Pinpoint the cell where the given text exists, returning its [X, Y] midpoint coordinate. 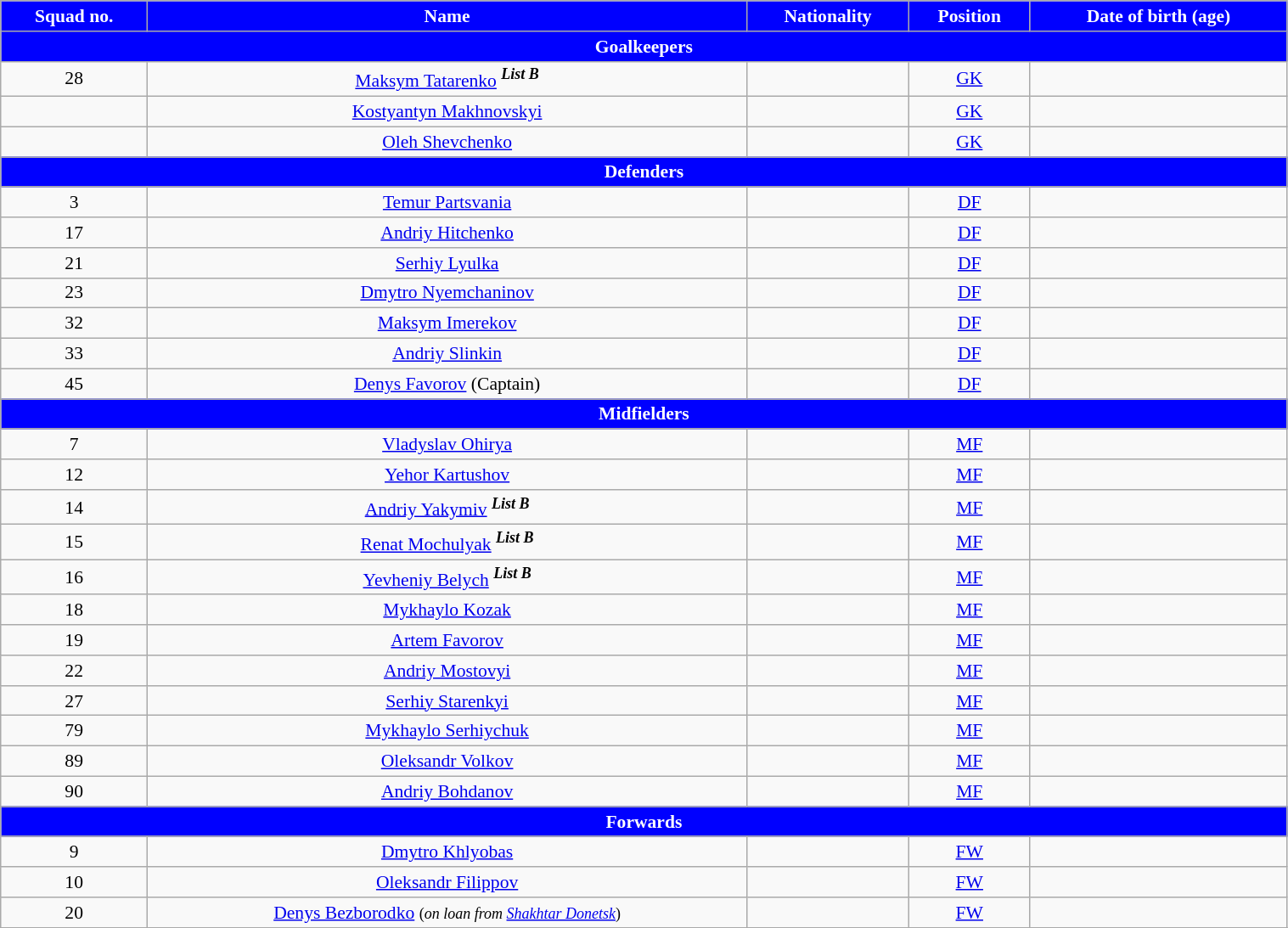
90 [75, 792]
Renat Mochulyak List B [447, 542]
Mykhaylo Kozak [447, 610]
Yehor Kartushov [447, 475]
10 [75, 882]
89 [75, 762]
Andriy Bohdanov [447, 792]
79 [75, 731]
Oleh Shevchenko [447, 142]
Dmytro Nyemchaninov [447, 293]
Oleksandr Volkov [447, 762]
23 [75, 293]
18 [75, 610]
Nationality [829, 16]
Andriy Mostovyi [447, 671]
28 [75, 78]
Oleksandr Filippov [447, 882]
Vladyslav Ohirya [447, 445]
Squad no. [75, 16]
12 [75, 475]
Kostyantyn Makhnovskyi [447, 112]
Denys Favorov (Captain) [447, 384]
Temur Partsvania [447, 203]
14 [75, 508]
20 [75, 913]
Serhiy Lyulka [447, 263]
Maksym Imerekov [447, 323]
Goalkeepers [644, 47]
45 [75, 384]
Andriy Hitchenko [447, 233]
Yevheniy Belych List B [447, 577]
17 [75, 233]
Position [970, 16]
33 [75, 354]
16 [75, 577]
Dmytro Khlyobas [447, 852]
Date of birth (age) [1158, 16]
Midfielders [644, 414]
21 [75, 263]
3 [75, 203]
Mykhaylo Serhiychuk [447, 731]
15 [75, 542]
Defenders [644, 172]
9 [75, 852]
Denys Bezborodko (on loan from Shakhtar Donetsk) [447, 913]
7 [75, 445]
Serhiy Starenkyi [447, 701]
Andriy Slinkin [447, 354]
27 [75, 701]
Maksym Tatarenko List B [447, 78]
Forwards [644, 822]
Andriy Yakymiv List B [447, 508]
22 [75, 671]
Artem Favorov [447, 640]
32 [75, 323]
Name [447, 16]
19 [75, 640]
